Output the [x, y] coordinate of the center of the cell containing the given text.  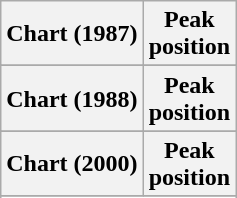
Chart (1987) [72, 34]
Chart (1988) [72, 98]
Peak position [189, 34]
Chart (2000) [72, 164]
